From the cell containing the given text, extract its center point as [X, Y] coordinate. 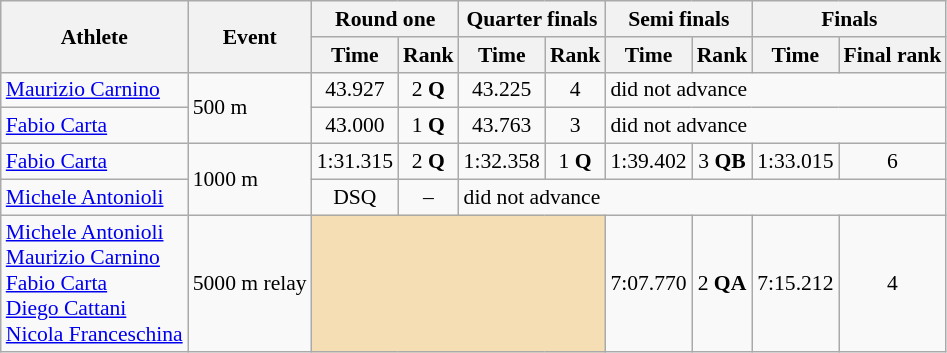
Michele Antonioli [94, 197]
Semi finals [678, 19]
1000 m [250, 180]
– [428, 197]
Athlete [94, 36]
Round one [386, 19]
1:32.358 [502, 162]
Final rank [893, 55]
43.225 [502, 90]
500 m [250, 108]
3 QB [722, 162]
Finals [849, 19]
DSQ [355, 197]
43.927 [355, 90]
43.000 [355, 126]
1:33.015 [795, 162]
Michele AntonioliMaurizio CarninoFabio CartaDiego CattaniNicola Franceschina [94, 284]
1:39.402 [648, 162]
43.763 [502, 126]
5000 m relay [250, 284]
Quarter finals [532, 19]
3 [576, 126]
6 [893, 162]
7:15.212 [795, 284]
Maurizio Carnino [94, 90]
2 QA [722, 284]
1:31.315 [355, 162]
7:07.770 [648, 284]
Event [250, 36]
